Provide the [x, y] coordinate of the cell's center where the given text is located.  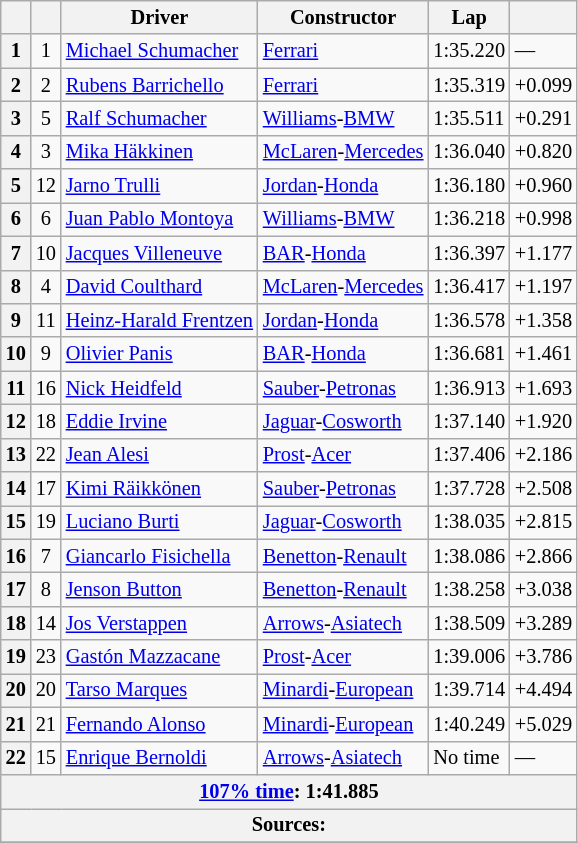
1:36.040 [469, 152]
+2.508 [544, 489]
Enrique Bernoldi [160, 758]
+0.820 [544, 152]
1:38.035 [469, 522]
+5.029 [544, 724]
Kimi Räikkönen [160, 489]
+0.291 [544, 118]
+3.786 [544, 657]
Fernando Alonso [160, 724]
+2.186 [544, 455]
1:38.509 [469, 623]
1:36.397 [469, 253]
Jarno Trulli [160, 186]
1:37.728 [469, 489]
No time [469, 758]
1:35.319 [469, 85]
+1.177 [544, 253]
1:37.406 [469, 455]
Tarso Marques [160, 690]
Constructor [343, 17]
+3.289 [544, 623]
Eddie Irvine [160, 421]
Jean Alesi [160, 455]
Mika Häkkinen [160, 152]
1:35.511 [469, 118]
+2.815 [544, 522]
1:39.006 [469, 657]
107% time: 1:41.885 [289, 791]
Luciano Burti [160, 522]
+3.038 [544, 589]
1:39.714 [469, 690]
+0.960 [544, 186]
+2.866 [544, 556]
1:38.086 [469, 556]
1:35.220 [469, 51]
Gastón Mazzacane [160, 657]
+0.998 [544, 219]
Juan Pablo Montoya [160, 219]
Michael Schumacher [160, 51]
Jos Verstappen [160, 623]
1:36.681 [469, 354]
+0.099 [544, 85]
13 [16, 455]
+1.197 [544, 287]
Heinz-Harald Frentzen [160, 320]
Olivier Panis [160, 354]
1:36.417 [469, 287]
+1.693 [544, 388]
23 [46, 657]
Jenson Button [160, 589]
Nick Heidfeld [160, 388]
1:36.913 [469, 388]
Giancarlo Fisichella [160, 556]
1:36.578 [469, 320]
+1.920 [544, 421]
1:37.140 [469, 421]
Jacques Villeneuve [160, 253]
Sources: [289, 825]
1:38.258 [469, 589]
+4.494 [544, 690]
1:36.180 [469, 186]
Lap [469, 17]
1:40.249 [469, 724]
Rubens Barrichello [160, 85]
David Coulthard [160, 287]
+1.461 [544, 354]
Driver [160, 17]
+1.358 [544, 320]
1:36.218 [469, 219]
Ralf Schumacher [160, 118]
